Return [X, Y] of the center of cell containing provided text 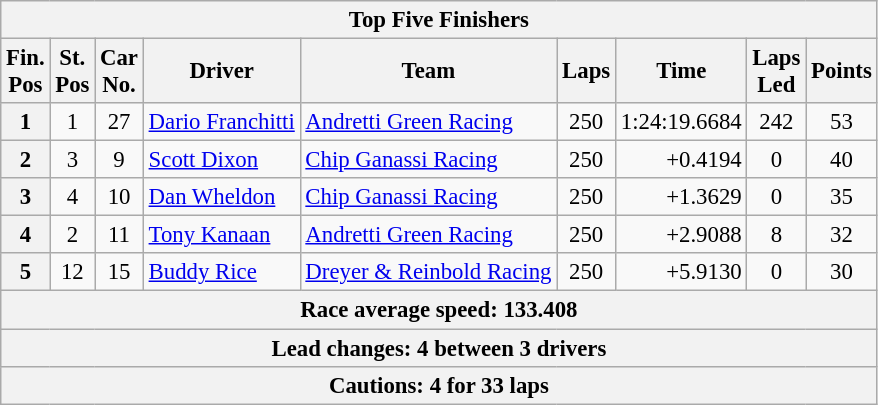
32 [842, 235]
10 [120, 197]
27 [120, 122]
CarNo. [120, 72]
15 [120, 273]
8 [776, 235]
+2.9088 [680, 235]
30 [842, 273]
9 [120, 160]
242 [776, 122]
40 [842, 160]
LapsLed [776, 72]
Laps [586, 72]
12 [72, 273]
53 [842, 122]
+5.9130 [680, 273]
Dario Franchitti [222, 122]
Points [842, 72]
+0.4194 [680, 160]
35 [842, 197]
Lead changes: 4 between 3 drivers [439, 348]
11 [120, 235]
Buddy Rice [222, 273]
Fin.Pos [26, 72]
Cautions: 4 for 33 laps [439, 385]
1:24:19.6684 [680, 122]
5 [26, 273]
Dan Wheldon [222, 197]
Dreyer & Reinbold Racing [428, 273]
Scott Dixon [222, 160]
Tony Kanaan [222, 235]
Time [680, 72]
Race average speed: 133.408 [439, 310]
+1.3629 [680, 197]
St.Pos [72, 72]
Team [428, 72]
Driver [222, 72]
Top Five Finishers [439, 20]
